Return the (X, Y) coordinate for the center point of the cell that contains the specified text.  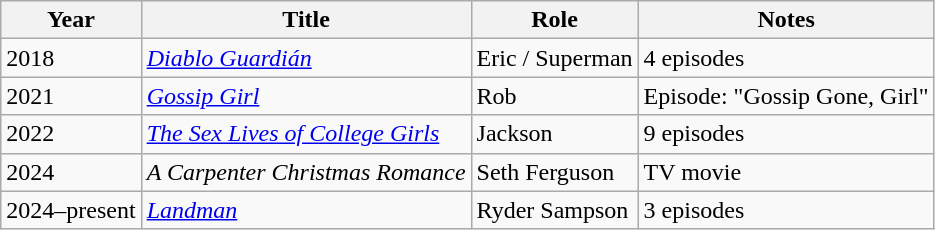
2018 (71, 58)
9 episodes (786, 134)
The Sex Lives of College Girls (306, 134)
Ryder Sampson (554, 210)
Eric / Superman (554, 58)
Year (71, 20)
2021 (71, 96)
Jackson (554, 134)
Diablo Guardián (306, 58)
2022 (71, 134)
Notes (786, 20)
A Carpenter Christmas Romance (306, 172)
Landman (306, 210)
2024–present (71, 210)
Episode: "Gossip Gone, Girl" (786, 96)
Role (554, 20)
3 episodes (786, 210)
Gossip Girl (306, 96)
Title (306, 20)
Rob (554, 96)
4 episodes (786, 58)
2024 (71, 172)
Seth Ferguson (554, 172)
TV movie (786, 172)
